Return the (X, Y) coordinate for the center point of the cell that contains the specified text.  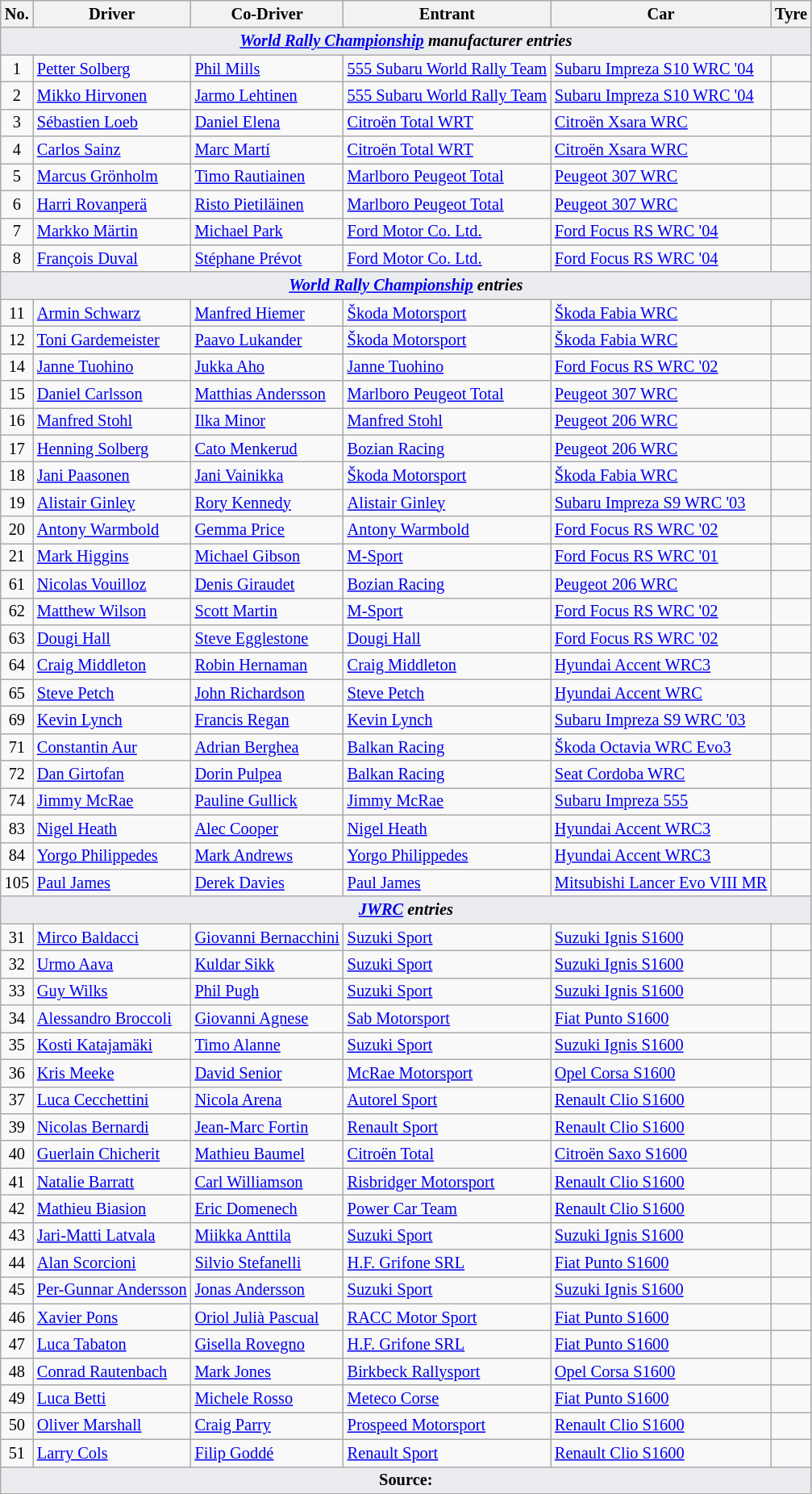
47 (17, 1345)
14 (17, 367)
51 (17, 1453)
Guerlain Chicherit (112, 1154)
Alan Scorcioni (112, 1263)
Citroën Total (447, 1154)
15 (17, 394)
Kuldar Sikk (268, 964)
Power Car Team (447, 1208)
Armin Schwarz (112, 313)
Jani Vainikka (268, 475)
Alessandro Broccoli (112, 1019)
Phil Pugh (268, 991)
1 (17, 69)
Harri Rovanperä (112, 204)
37 (17, 1100)
Nicolas Bernardi (112, 1127)
Giovanni Agnese (268, 1019)
Luca Cecchettini (112, 1100)
John Richardson (268, 693)
Hyundai Accent WRC (661, 693)
4 (17, 150)
8 (17, 258)
63 (17, 638)
Robin Hernaman (268, 666)
Adrian Berghea (268, 747)
7 (17, 232)
18 (17, 475)
35 (17, 1045)
Xavier Pons (112, 1317)
Mathieu Biasion (112, 1208)
Daniel Elena (268, 123)
Mark Jones (268, 1371)
48 (17, 1371)
Silvio Stefanelli (268, 1263)
Matthew Wilson (112, 611)
Guy Wilks (112, 991)
Mark Andrews (268, 856)
17 (17, 449)
Manfred Hiemer (268, 313)
Michael Gibson (268, 557)
Timo Alanne (268, 1045)
43 (17, 1236)
Driver (112, 14)
Urmo Aava (112, 964)
Carlos Sainz (112, 150)
105 (17, 883)
72 (17, 774)
64 (17, 666)
Matthias Andersson (268, 394)
Jukka Aho (268, 367)
Nicola Arena (268, 1100)
Marc Martí (268, 150)
21 (17, 557)
49 (17, 1399)
Tyre (791, 14)
Cato Menkerud (268, 449)
40 (17, 1154)
Mark Higgins (112, 557)
Craig Parry (268, 1425)
84 (17, 856)
44 (17, 1263)
David Senior (268, 1073)
3 (17, 123)
Eric Domenech (268, 1208)
Birkbeck Rallysport (447, 1371)
Entrant (447, 14)
Daniel Carlsson (112, 394)
41 (17, 1182)
33 (17, 991)
Kosti Katajamäki (112, 1045)
Dan Girtofan (112, 774)
Co-Driver (268, 14)
31 (17, 937)
World Rally Championship manufacturer entries (406, 41)
83 (17, 828)
32 (17, 964)
Michael Park (268, 232)
Phil Mills (268, 69)
Subaru Impreza 555 (661, 801)
Ilka Minor (268, 421)
Gisella Rovegno (268, 1345)
39 (17, 1127)
Oliver Marshall (112, 1425)
Per-Gunnar Andersson (112, 1290)
65 (17, 693)
62 (17, 611)
69 (17, 720)
Steve Egglestone (268, 638)
36 (17, 1073)
Denis Giraudet (268, 584)
No. (17, 14)
Autorel Sport (447, 1100)
Ford Focus RS WRC '01 (661, 557)
Jonas Andersson (268, 1290)
Škoda Octavia WRC Evo3 (661, 747)
Sébastien Loeb (112, 123)
Rory Kennedy (268, 503)
Timo Rautiainen (268, 177)
42 (17, 1208)
Henning Solberg (112, 449)
12 (17, 340)
Jarmo Lehtinen (268, 95)
Pauline Gullick (268, 801)
Petter Solberg (112, 69)
Source: (406, 1480)
19 (17, 503)
Mitsubishi Lancer Evo VIII MR (661, 883)
Gemma Price (268, 530)
Nicolas Vouilloz (112, 584)
74 (17, 801)
Michele Rosso (268, 1399)
6 (17, 204)
46 (17, 1317)
McRae Motorsport (447, 1073)
RACC Motor Sport (447, 1317)
Citroën Saxo S1600 (661, 1154)
16 (17, 421)
Markko Märtin (112, 232)
Francis Regan (268, 720)
François Duval (112, 258)
Miikka Anttila (268, 1236)
Car (661, 14)
Risto Pietiläinen (268, 204)
71 (17, 747)
Scott Martin (268, 611)
Giovanni Bernacchini (268, 937)
11 (17, 313)
Alec Cooper (268, 828)
Mirco Baldacci (112, 937)
50 (17, 1425)
45 (17, 1290)
Luca Betti (112, 1399)
34 (17, 1019)
Oriol Julià Pascual (268, 1317)
61 (17, 584)
Jani Paasonen (112, 475)
Jari-Matti Latvala (112, 1236)
Sab Motorsport (447, 1019)
Derek Davies (268, 883)
Larry Cols (112, 1453)
20 (17, 530)
Marcus Grönholm (112, 177)
Natalie Barratt (112, 1182)
Toni Gardemeister (112, 340)
Dorin Pulpea (268, 774)
Filip Goddé (268, 1453)
Meteco Corse (447, 1399)
Conrad Rautenbach (112, 1371)
Seat Cordoba WRC (661, 774)
Risbridger Motorsport (447, 1182)
Jean-Marc Fortin (268, 1127)
Stéphane Prévot (268, 258)
Prospeed Motorsport (447, 1425)
Luca Tabaton (112, 1345)
Mathieu Baumel (268, 1154)
Paavo Lukander (268, 340)
5 (17, 177)
Mikko Hirvonen (112, 95)
Kris Meeke (112, 1073)
Constantin Aur (112, 747)
2 (17, 95)
JWRC entries (406, 910)
World Rally Championship entries (406, 286)
Carl Williamson (268, 1182)
